Determine the (X, Y) coordinate at the center of the cell enclosing the given text.  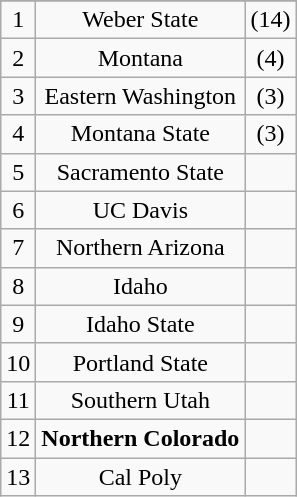
6 (18, 210)
1 (18, 20)
(4) (270, 58)
UC Davis (140, 210)
(14) (270, 20)
Cal Poly (140, 477)
Portland State (140, 362)
2 (18, 58)
9 (18, 324)
Southern Utah (140, 400)
12 (18, 438)
10 (18, 362)
13 (18, 477)
Northern Colorado (140, 438)
Montana State (140, 134)
3 (18, 96)
Sacramento State (140, 172)
5 (18, 172)
Idaho (140, 286)
11 (18, 400)
8 (18, 286)
Montana (140, 58)
Northern Arizona (140, 248)
Idaho State (140, 324)
Weber State (140, 20)
7 (18, 248)
4 (18, 134)
Eastern Washington (140, 96)
